Extract the [X, Y] coordinate from the center of the cell holding the provided text.  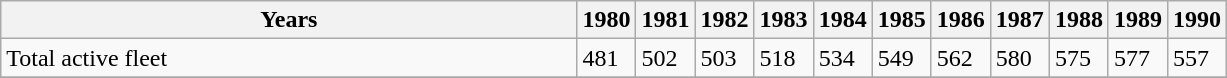
1980 [606, 20]
1985 [902, 20]
502 [666, 58]
580 [1020, 58]
1982 [724, 20]
1984 [842, 20]
534 [842, 58]
503 [724, 58]
1983 [784, 20]
577 [1138, 58]
575 [1078, 58]
557 [1196, 58]
481 [606, 58]
1981 [666, 20]
Total active fleet [289, 58]
1988 [1078, 20]
518 [784, 58]
1989 [1138, 20]
562 [960, 58]
1987 [1020, 20]
Years [289, 20]
1990 [1196, 20]
1986 [960, 20]
549 [902, 58]
